Capture the cell that displays the provided text and extract its [x, y] central coordinate. 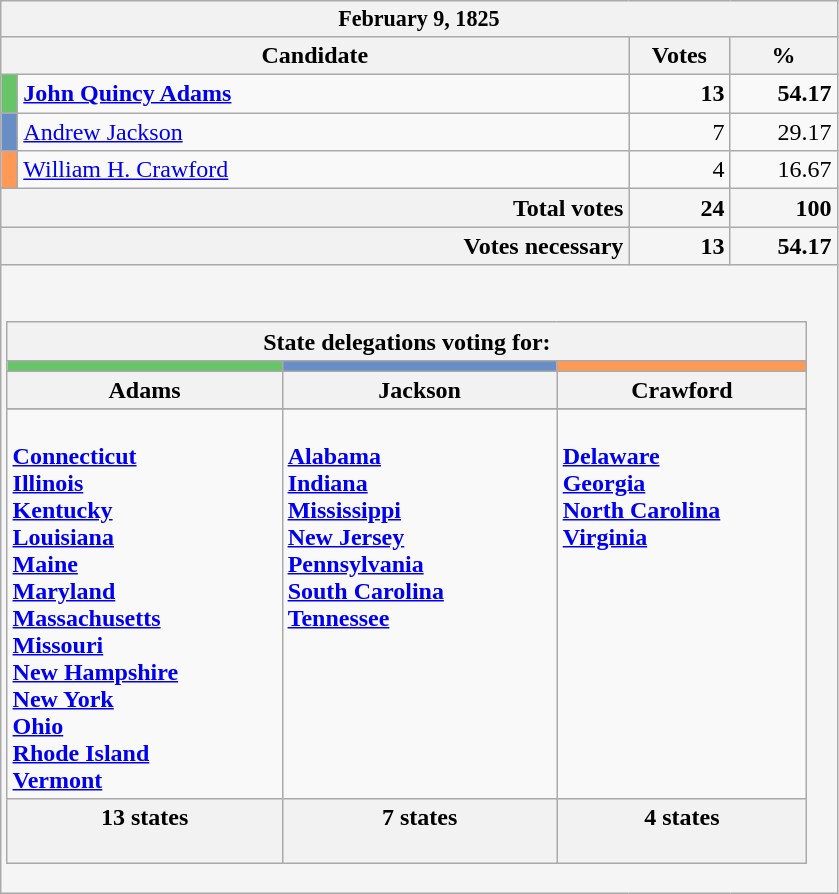
Adams [144, 390]
Connecticut Illinois Kentucky Louisiana Maine Maryland Massachusetts Missouri New Hampshire New York Ohio Rhode Island Vermont [144, 604]
Candidate [315, 56]
100 [784, 208]
Total votes [315, 208]
Crawford [682, 390]
16.67 [784, 170]
7 [680, 132]
William H. Crawford [324, 170]
Jackson [420, 390]
29.17 [784, 132]
Andrew Jackson [324, 132]
7 states [420, 830]
4 states [682, 830]
Votes [680, 56]
% [784, 56]
Delaware Georgia North Carolina Virginia [682, 604]
4 [680, 170]
Alabama Indiana Mississippi New Jersey Pennsylvania South Carolina Tennessee [420, 604]
Votes necessary [315, 246]
John Quincy Adams [324, 94]
State delegations voting for: [407, 341]
February 9, 1825 [419, 19]
13 states [144, 830]
24 [680, 208]
